Scan for the cell matching the given text and deliver its (x, y) coordinate at center. 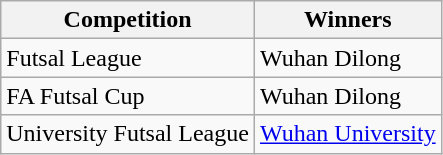
University Futsal League (128, 134)
FA Futsal Cup (128, 96)
Wuhan University (348, 134)
Winners (348, 20)
Competition (128, 20)
Futsal League (128, 58)
